Return the [x, y] coordinate for the center point of the cell that contains the specified text.  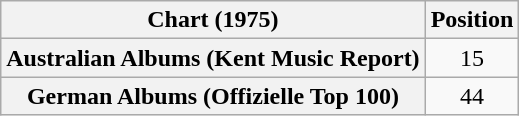
Position [472, 20]
German Albums (Offizielle Top 100) [213, 96]
Australian Albums (Kent Music Report) [213, 58]
15 [472, 58]
44 [472, 96]
Chart (1975) [213, 20]
